From the cell containing the given text, extract its center point as [X, Y] coordinate. 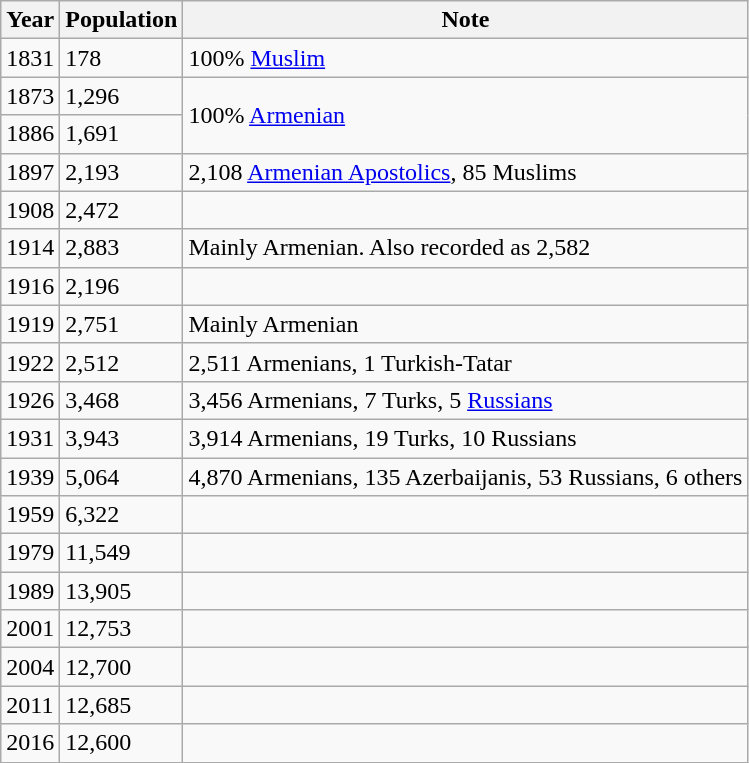
1919 [30, 324]
1926 [30, 400]
1,296 [122, 96]
13,905 [122, 591]
1922 [30, 362]
2016 [30, 743]
1831 [30, 58]
2,883 [122, 248]
11,549 [122, 553]
1908 [30, 210]
2,472 [122, 210]
12,753 [122, 629]
2,512 [122, 362]
Mainly Armenian [466, 324]
1,691 [122, 134]
6,322 [122, 515]
1914 [30, 248]
2,751 [122, 324]
100% Muslim [466, 58]
3,468 [122, 400]
100% Armenian [466, 115]
2004 [30, 667]
1939 [30, 477]
2001 [30, 629]
12,700 [122, 667]
1897 [30, 172]
1931 [30, 438]
2,511 Armenians, 1 Turkish-Tatar [466, 362]
3,943 [122, 438]
2,196 [122, 286]
1959 [30, 515]
1873 [30, 96]
178 [122, 58]
1979 [30, 553]
1989 [30, 591]
5,064 [122, 477]
2,108 Armenian Apostolics, 85 Muslims [466, 172]
Note [466, 20]
12,600 [122, 743]
Mainly Armenian. Also recorded as 2,582 [466, 248]
2,193 [122, 172]
Year [30, 20]
1886 [30, 134]
2011 [30, 705]
12,685 [122, 705]
3,456 Armenians, 7 Turks, 5 Russians [466, 400]
1916 [30, 286]
4,870 Armenians, 135 Azerbaijanis, 53 Russians, 6 others [466, 477]
Population [122, 20]
3,914 Armenians, 19 Turks, 10 Russians [466, 438]
